Determine the [x, y] coordinate at the center of the cell enclosing the given text.  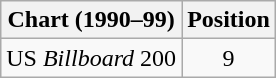
9 [229, 58]
US Billboard 200 [92, 58]
Chart (1990–99) [92, 20]
Position [229, 20]
